Determine the (x, y) coordinate at the center of the cell enclosing the given text.  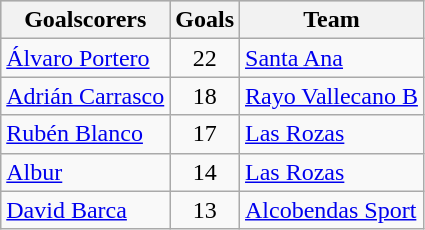
Albur (86, 172)
Goalscorers (86, 20)
Goals (205, 20)
Alcobendas Sport (332, 210)
Team (332, 20)
13 (205, 210)
Santa Ana (332, 58)
Rayo Vallecano B (332, 96)
David Barca (86, 210)
Rubén Blanco (86, 134)
14 (205, 172)
Álvaro Portero (86, 58)
18 (205, 96)
Adrián Carrasco (86, 96)
17 (205, 134)
22 (205, 58)
